Locate the cell with the specified text and output its [X, Y] center coordinate. 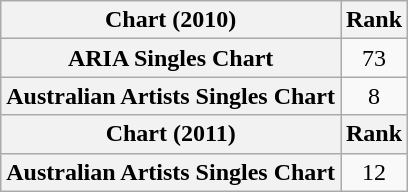
8 [374, 96]
12 [374, 172]
73 [374, 58]
Chart (2011) [171, 134]
ARIA Singles Chart [171, 58]
Chart (2010) [171, 20]
